Capture the cell that displays the provided text and extract its (x, y) central coordinate. 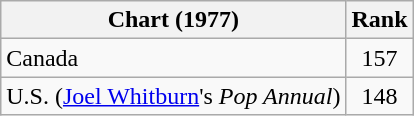
Rank (380, 20)
148 (380, 96)
Canada (174, 58)
U.S. (Joel Whitburn's Pop Annual) (174, 96)
Chart (1977) (174, 20)
157 (380, 58)
